Find where the given text appears and provide that cell's center as (X, Y) coordinate. 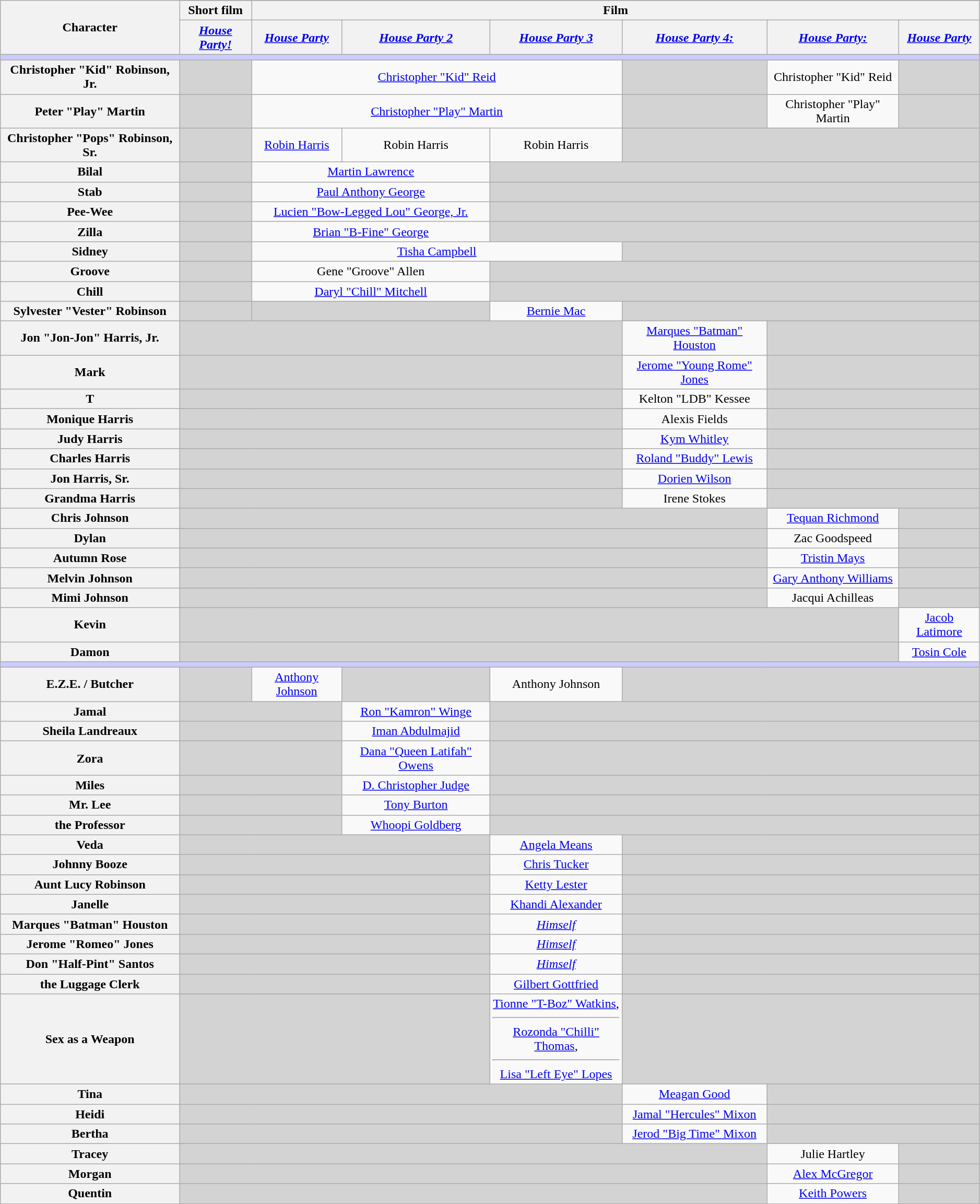
Dana "Queen Latifah" Owens (416, 758)
Monique Harris (90, 419)
Tequan Richmond (833, 518)
Autumn Rose (90, 558)
Tisha Campbell (437, 251)
Tony Burton (416, 805)
Jacob Latimore (939, 625)
Tionne "T-Boz" Watkins, Rozonda "Chilli" Thomas, Lisa "Left Eye" Lopes (557, 1039)
Film (616, 10)
Alex McGregor (833, 1174)
Groove (90, 271)
Chill (90, 291)
Don "Half-Pint" Santos (90, 964)
Brian "B-Fine" George (371, 231)
Dylan (90, 538)
D. Christopher Judge (416, 785)
Veda (90, 845)
Short film (216, 10)
Zac Goodspeed (833, 538)
Julie Hartley (833, 1154)
Johnny Booze (90, 864)
Sex as a Weapon (90, 1039)
Gene "Groove" Allen (371, 271)
Daryl "Chill" Mitchell (371, 291)
Gary Anthony Williams (833, 578)
Tracey (90, 1154)
Jamal (90, 711)
Charles Harris (90, 459)
Christopher "Kid" Robinson, Jr. (90, 77)
Jerome "Young Rome" Jones (694, 372)
Peter "Play" Martin (90, 111)
Kevin (90, 625)
Keith Powers (833, 1194)
Chris Johnson (90, 518)
Heidi (90, 1114)
Alexis Fields (694, 419)
Tina (90, 1094)
Chris Tucker (557, 864)
Bertha (90, 1134)
Mark (90, 372)
Miles (90, 785)
Jon Harris, Sr. (90, 478)
Zora (90, 758)
Lucien "Bow-Legged Lou" George, Jr. (371, 212)
Jerod "Big Time" Mixon (694, 1134)
Mr. Lee (90, 805)
Ron "Kamron" Winge (416, 711)
Paul Anthony George (371, 192)
Morgan (90, 1174)
Iman Abdulmajid (416, 731)
Roland "Buddy" Lewis (694, 459)
Tosin Cole (939, 651)
Jacqui Achilleas (833, 598)
Jon "Jon-Jon" Harris, Jr. (90, 338)
House Party 2 (416, 38)
Bilal (90, 172)
House Party! (216, 38)
Sheila Landreaux (90, 731)
Judy Harris (90, 439)
Pee-Wee (90, 212)
T (90, 399)
Dorien Wilson (694, 478)
Jamal "Hercules" Mixon (694, 1114)
Angela Means (557, 845)
Sylvester "Vester" Robinson (90, 311)
House Party 3 (557, 38)
Martin Lawrence (371, 172)
House Party: (833, 38)
Stab (90, 192)
Tristin Mays (833, 558)
Sidney (90, 251)
Melvin Johnson (90, 578)
Kelton "LDB" Kessee (694, 399)
Irene Stokes (694, 498)
the Luggage Clerk (90, 984)
Gilbert Gottfried (557, 984)
Jerome "Romeo" Jones (90, 944)
the Professor (90, 825)
Quentin (90, 1194)
Mimi Johnson (90, 598)
Meagan Good (694, 1094)
Whoopi Goldberg (416, 825)
Zilla (90, 231)
Kym Whitley (694, 439)
Damon (90, 651)
Aunt Lucy Robinson (90, 884)
Ketty Lester (557, 884)
Bernie Mac (557, 311)
House Party 4: (694, 38)
E.Z.E. / Butcher (90, 684)
Khandi Alexander (557, 904)
Christopher "Pops" Robinson, Sr. (90, 145)
Grandma Harris (90, 498)
Character (90, 27)
Janelle (90, 904)
